Identify which cell holds the provided text, then report its [x, y] central coordinate. 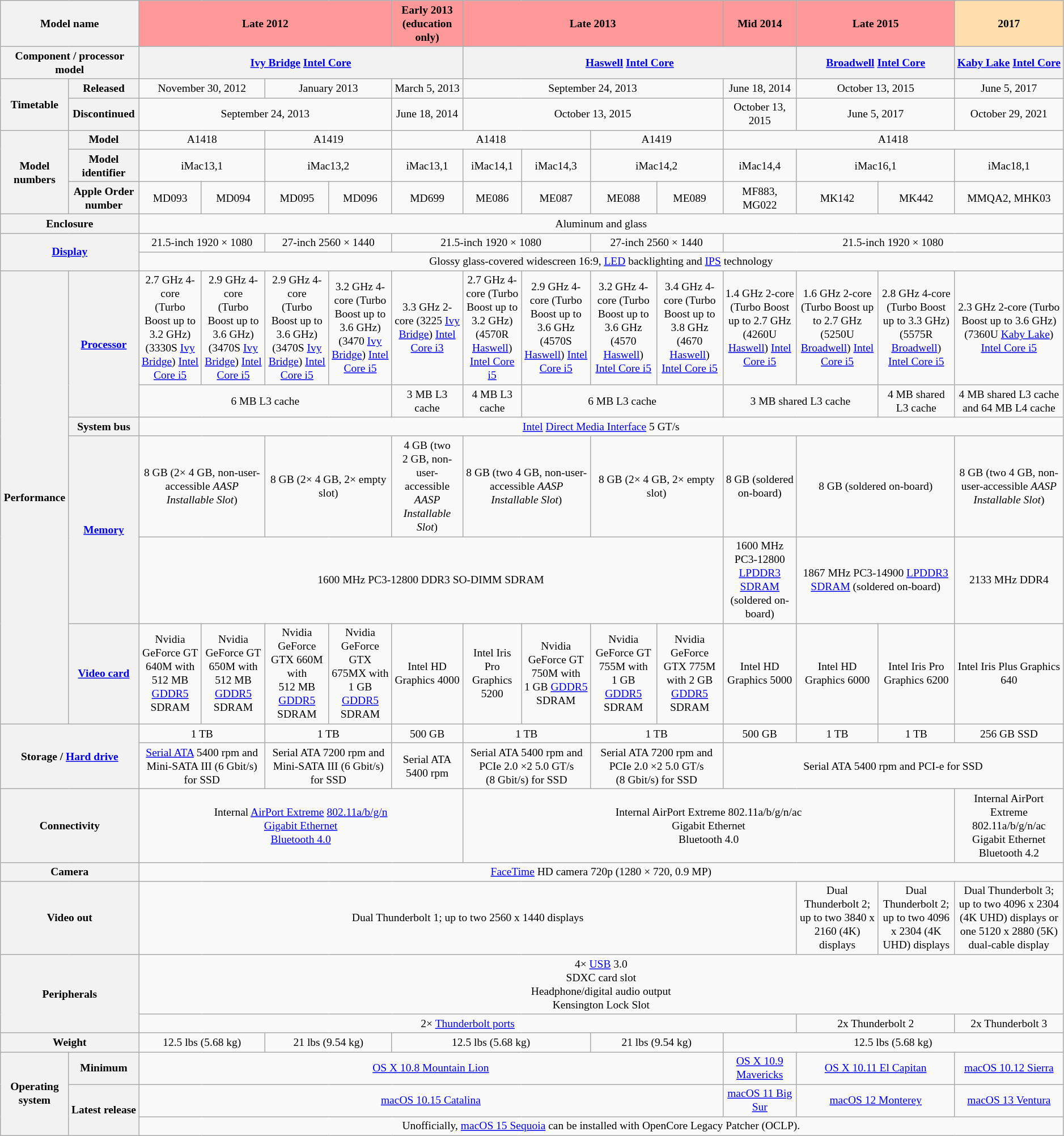
2.9 GHz 4-core (Turbo Boost up to 3.6 GHz (4570S Haswell) Intel Core i5 [556, 328]
ME088 [624, 197]
3.2 GHz 4-core (Turbo Boost up to 3.6 GHz)(3470 Ivy Bridge) Intel Core i5 [361, 328]
Nvidia GeForce GT 750M with 1 GB GDDR5 SDRAM [556, 673]
3.2 GHz 4-core (Turbo Boost up to 3.6 GHz (4570 Haswell) Intel Core i5 [624, 328]
Unofficially, macOS 15 Sequoia can be installed with OpenCore Legacy Patcher (OCLP). [601, 1126]
OS X 10.9 Mavericks [760, 1068]
Intel Direct Media Interface 5 GT/s [601, 426]
Aluminum and glass [601, 223]
1600 MHz PC3-12800 LPDDR3 SDRAM (soldered on-board) [760, 580]
Performance [35, 498]
Nvidia GeForce GTX 675MX with 1 GB GDDR5 SDRAM [361, 673]
November 30, 2012 [202, 88]
ME086 [492, 197]
2.8 GHz 4-core (Turbo Boost up to 3.3 GHz)(5575R Broadwell) Intel Core i5 [916, 328]
ME089 [689, 197]
Discontinued [104, 115]
January 2013 [329, 88]
Serial ATA 7200 rpm and Mini-SATA III (6 Gbit/s) for SSD [329, 766]
Nvidia GeForce GT 755M with 1 GB GDDR5 SDRAM [624, 673]
4 MB L3 cache [492, 401]
Enclosure [70, 223]
Model name [70, 24]
iMac14,3 [556, 166]
Intel HD Graphics 4000 [427, 673]
MMQA2, MHK03 [1009, 197]
Late 2013 [593, 24]
MK442 [916, 197]
3.4 GHz 4-core (Turbo Boost up to 3.8 GHz (4670 Haswell) Intel Core i5 [689, 328]
MD093 [170, 197]
OS X 10.8 Mountain Lion [431, 1068]
3.3 GHz 2-core (3225 Ivy Bridge) Intel Core i3 [427, 328]
Processor [104, 345]
Video out [70, 917]
Weight [70, 1042]
256 GB SSD [1009, 734]
Intel Iris Pro Graphics 6200 [916, 673]
4× USB 3.0SDXC card slotHeadphone/digital audio outputKensington Lock Slot [601, 984]
Connectivity [70, 825]
MD096 [361, 197]
System bus [104, 426]
Minimum [104, 1068]
Late 2012 [265, 24]
iMac14,4 [760, 166]
2.7 GHz 4-core(Turbo Boost up to 3.2 GHz)(3330S Ivy Bridge) Intel Core i5 [170, 328]
Serial ATA 5400 rpm and PCIe 2.0 ×2 5.0 GT/s (8 Gbit/s) for SSD [526, 766]
1.6 GHz 2-core (Turbo Boost up to 2.7 GHz (5250U Broadwell) Intel Core i5 [837, 328]
Timetable [35, 104]
2.7 GHz 4-core (Turbo Boost up to 3.2 GHz)(4570R Haswell) Intel Core i5 [492, 328]
Camera [70, 872]
Memory [104, 529]
3 MB L3 cache [427, 401]
Dual Thunderbolt 2; up to two 4096 x 2304 (4K UHD) displays [916, 917]
October 29, 2021 [1009, 115]
Nvidia GeForce GTX 775M with 2 GB GDDR5 SDRAM [689, 673]
ME087 [556, 197]
MD094 [233, 197]
3 MB shared L3 cache [800, 401]
Apple Order number [104, 197]
Component / processor model [70, 62]
Model [104, 139]
Video card [104, 673]
macOS 11 Big Sur [760, 1101]
Serial ATA 5400 rpm [427, 766]
Intel Iris Pro Graphics 5200 [492, 673]
Internal AirPort Extreme 802.11a/b/g/n/acGigabit EthernetBluetooth 4.0 [709, 825]
Glossy glass-covered widescreen 16:9, LED backlighting and IPS technology [601, 261]
Operating system [35, 1094]
Kaby Lake Intel Core [1009, 62]
Intel Iris Plus Graphics 640 [1009, 673]
Nvidia GeForce GT 650M with 512 MB GDDR5 SDRAM [233, 673]
iMac18,1 [1009, 166]
Dual Thunderbolt 2; up to two 3840 x 2160 (4K) displays [837, 917]
Internal AirPort Extreme 802.11a/b/g/nGigabit EthernetBluetooth 4.0 [300, 825]
MK142 [837, 197]
2017 [1009, 24]
2x Thunderbolt 2 [875, 1024]
4 MB shared L3 cache and 64 MB L4 cache [1009, 401]
iMac14,2 [656, 166]
macOS 10.12 Sierra [1009, 1068]
Late 2015 [875, 24]
8 GB (2× 4 GB, non-user-accessible AASP Installable Slot) [202, 486]
Peripherals [70, 994]
Model identifier [104, 166]
2× Thunderbolt ports [468, 1024]
macOS 12 Monterey [875, 1101]
March 5, 2013 [427, 88]
Dual Thunderbolt 1; up to two 2560 x 1440 displays [468, 917]
Mid 2014 [760, 24]
Storage / Hard drive [70, 756]
Nvidia GeForce GTX 660M with 512 MB GDDR5 SDRAM [297, 673]
iMac16,1 [875, 166]
2.3 GHz 2-core (Turbo Boost up to 3.6 GHz)(7360U Kaby Lake) Intel Core i5 [1009, 328]
iMac13,2 [329, 166]
Serial ATA 7200 rpm and PCIe 2.0 ×2 5.0 GT/s (8 Gbit/s) for SSD [656, 766]
Intel HD Graphics 6000 [837, 673]
Internal AirPort Extreme 802.11a/b/g/n/acGigabit EthernetBluetooth 4.2 [1009, 825]
FaceTime HD camera 720p (1280 × 720, 0.9 MP) [601, 872]
Display [70, 252]
Ivy Bridge Intel Core [300, 62]
iMac14,1 [492, 166]
Model numbers [35, 172]
MF883, MG022 [760, 197]
1600 MHz PC3-12800 DDR3 SO-DIMM SDRAM [431, 580]
Broadwell Intel Core [875, 62]
macOS 13 Ventura [1009, 1101]
Latest release [104, 1110]
MD699 [427, 197]
Haswell Intel Core [629, 62]
4 MB shared L3 cache [916, 401]
1867 MHz PC3-14900 LPDDR3 SDRAM (soldered on-board) [875, 580]
Early 2013 (education only) [427, 24]
macOS 10.15 Catalina [431, 1101]
Nvidia GeForce GT 640M with 512 MB GDDR5 SDRAM [170, 673]
Serial ATA 5400 rpm and PCI-e for SSD [893, 766]
2133 MHz DDR4 [1009, 580]
2x Thunderbolt 3 [1009, 1024]
Released [104, 88]
Intel HD Graphics 5000 [760, 673]
Serial ATA 5400 rpm and Mini-SATA III (6 Gbit/s) for SSD [202, 766]
OS X 10.11 El Capitan [875, 1068]
4 GB (two 2 GB, non-user-accessible AASP Installable Slot) [427, 486]
MD095 [297, 197]
1.4 GHz 2-core (Turbo Boost up to 2.7 GHz (4260U Haswell) Intel Core i5 [760, 328]
Dual Thunderbolt 3; up to two 4096 x 2304 (4K UHD) displays or one 5120 x 2880 (5K) dual-cable display [1009, 917]
